Identify which cell holds the provided text, then report its [x, y] central coordinate. 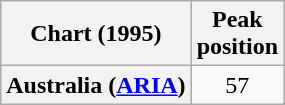
Chart (1995) [96, 34]
Peakposition [237, 34]
Australia (ARIA) [96, 85]
57 [237, 85]
